Provide the (x, y) coordinate of the cell's center where the given text is located.  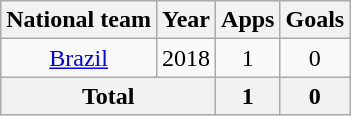
National team (79, 20)
Goals (315, 20)
Year (186, 20)
Total (108, 96)
Apps (248, 20)
Brazil (79, 58)
2018 (186, 58)
